Identify which cell holds the provided text, then report its (X, Y) central coordinate. 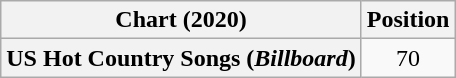
US Hot Country Songs (Billboard) (181, 58)
70 (408, 58)
Chart (2020) (181, 20)
Position (408, 20)
